Return (x, y) of the center of cell containing provided text 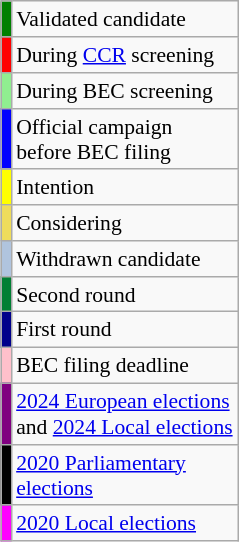
Validated candidate (124, 19)
Official campaignbefore BEC filing (124, 138)
BEC filing deadline (124, 365)
During BEC screening (124, 91)
2024 European electionsand 2024 Local elections (124, 414)
Second round (124, 294)
During CCR screening (124, 55)
2020 Local elections (124, 523)
2020 Parliamentaryelections (124, 474)
First round (124, 330)
Intention (124, 187)
Withdrawn candidate (124, 259)
Considering (124, 223)
